Determine the [x, y] coordinate at the center of the cell enclosing the given text.  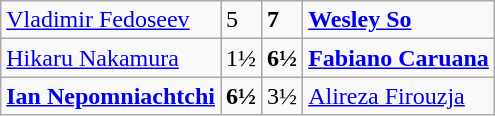
Vladimir Fedoseev [111, 20]
1½ [240, 58]
Ian Nepomniachtchi [111, 96]
Wesley So [399, 20]
7 [282, 20]
5 [240, 20]
3½ [282, 96]
Hikaru Nakamura [111, 58]
Fabiano Caruana [399, 58]
Alireza Firouzja [399, 96]
